Return (x, y) of the center of cell containing provided text 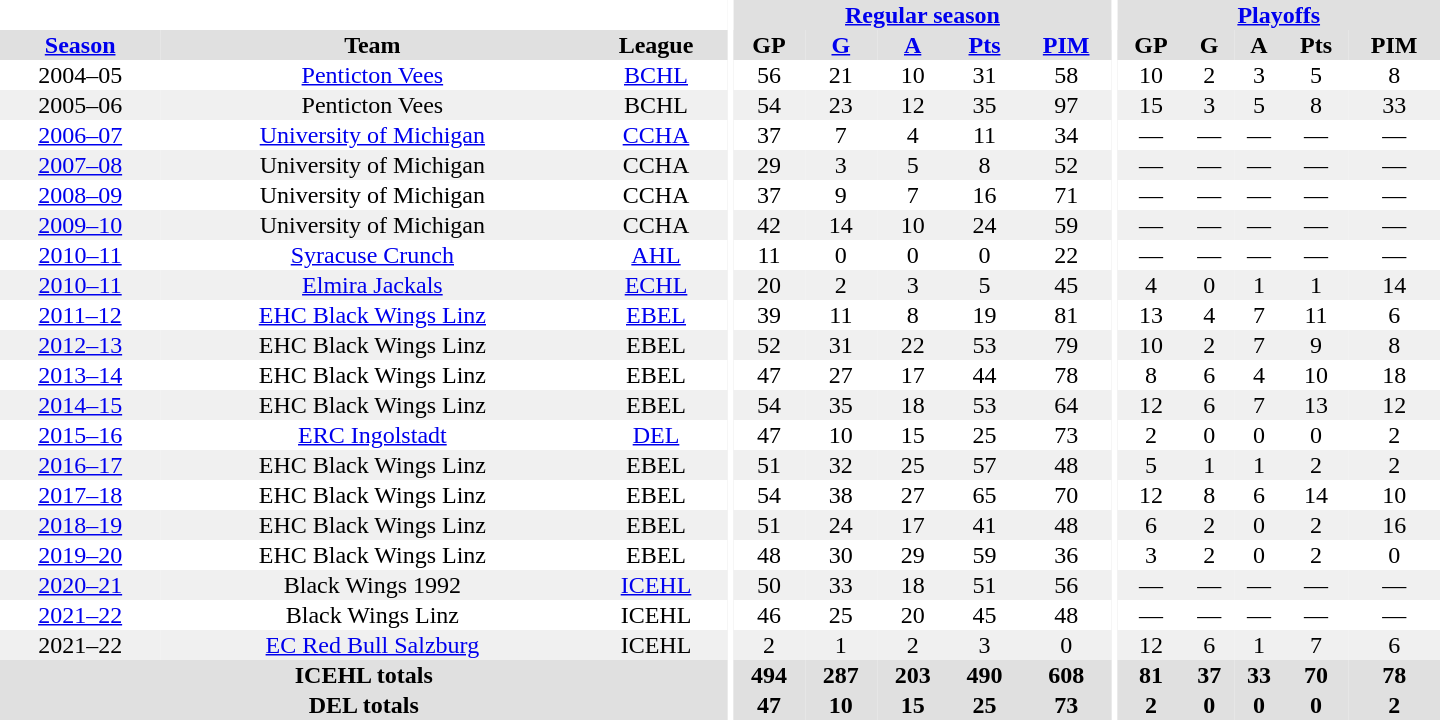
46 (769, 615)
2018–19 (80, 525)
19 (985, 315)
58 (1066, 75)
203 (913, 675)
34 (1066, 135)
Elmira Jackals (372, 285)
DEL totals (364, 705)
Syracuse Crunch (372, 255)
97 (1066, 105)
Season (80, 45)
39 (769, 315)
ERC Ingolstadt (372, 435)
2016–17 (80, 465)
2017–18 (80, 495)
494 (769, 675)
2005–06 (80, 105)
2004–05 (80, 75)
36 (1066, 555)
64 (1066, 405)
Team (372, 45)
2019–20 (80, 555)
32 (841, 465)
79 (1066, 345)
65 (985, 495)
2011–12 (80, 315)
AHL (656, 255)
2013–14 (80, 375)
ICEHL totals (364, 675)
42 (769, 225)
2007–08 (80, 165)
608 (1066, 675)
57 (985, 465)
Regular season (922, 15)
2006–07 (80, 135)
490 (985, 675)
50 (769, 585)
Black Wings 1992 (372, 585)
EC Red Bull Salzburg (372, 645)
2008–09 (80, 195)
30 (841, 555)
71 (1066, 195)
2012–13 (80, 345)
League (656, 45)
38 (841, 495)
2020–21 (80, 585)
Playoffs (1278, 15)
2014–15 (80, 405)
44 (985, 375)
21 (841, 75)
2015–16 (80, 435)
287 (841, 675)
ECHL (656, 285)
DEL (656, 435)
2009–10 (80, 225)
23 (841, 105)
41 (985, 525)
Black Wings Linz (372, 615)
